Detect which cell encompasses the target text, then output its (X, Y) center coordinate. 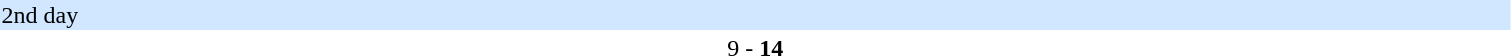
2nd day (756, 15)
